Capture the cell that displays the provided text and extract its [X, Y] central coordinate. 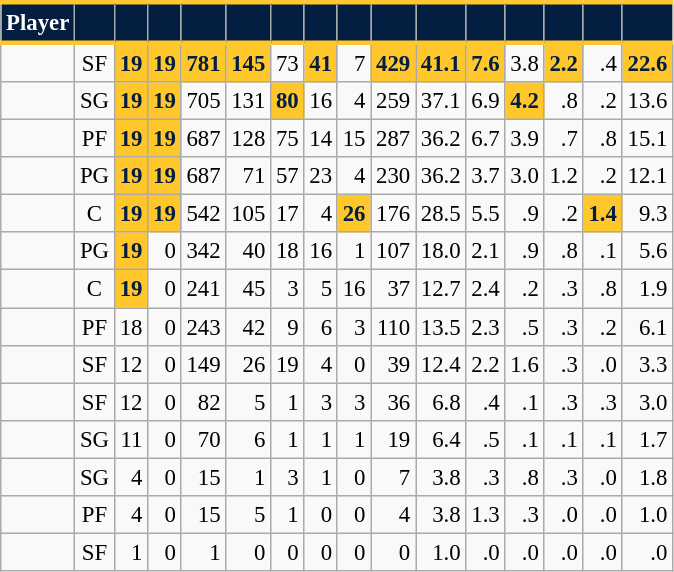
2.4 [486, 289]
1.7 [647, 439]
39 [394, 364]
3.3 [647, 364]
287 [394, 139]
176 [394, 214]
42 [248, 327]
6.9 [486, 101]
105 [248, 214]
3.9 [524, 139]
5.5 [486, 214]
12.4 [441, 364]
230 [394, 176]
3.7 [486, 176]
6.7 [486, 139]
41.1 [441, 62]
73 [288, 62]
37.1 [441, 101]
1.8 [647, 477]
6.8 [441, 402]
2.3 [486, 327]
781 [204, 62]
11 [130, 439]
40 [248, 251]
13.5 [441, 327]
243 [204, 327]
36 [394, 402]
342 [204, 251]
1.3 [486, 515]
28.5 [441, 214]
1.2 [564, 176]
12.7 [441, 289]
17 [288, 214]
110 [394, 327]
82 [204, 402]
23 [320, 176]
13.6 [647, 101]
131 [248, 101]
75 [288, 139]
1.6 [524, 364]
9.3 [647, 214]
1.9 [647, 289]
705 [204, 101]
80 [288, 101]
12.1 [647, 176]
107 [394, 251]
70 [204, 439]
429 [394, 62]
1.4 [602, 214]
37 [394, 289]
15.1 [647, 139]
128 [248, 139]
259 [394, 101]
71 [248, 176]
18.0 [441, 251]
4.2 [524, 101]
57 [288, 176]
149 [204, 364]
7.6 [486, 62]
.7 [564, 139]
14 [320, 139]
9 [288, 327]
41 [320, 62]
6.1 [647, 327]
45 [248, 289]
6.4 [441, 439]
542 [204, 214]
145 [248, 62]
5.6 [647, 251]
22.6 [647, 62]
241 [204, 289]
2.1 [486, 251]
Player [38, 22]
